Pinpoint the cell where the given text exists, returning its [X, Y] midpoint coordinate. 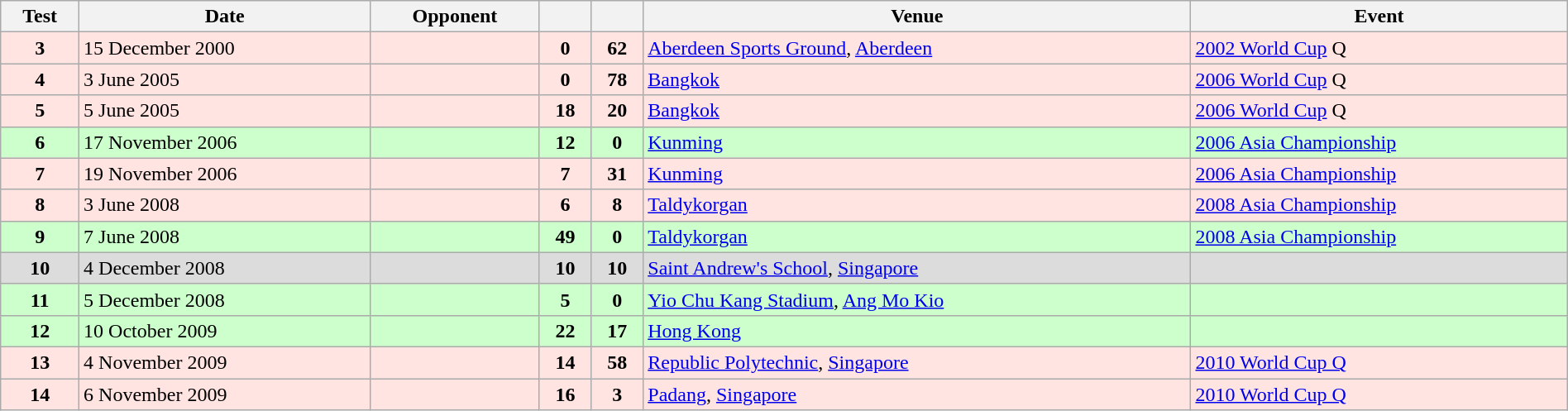
Test [40, 17]
Padang, Singapore [917, 394]
4 December 2008 [225, 268]
31 [617, 174]
Venue [917, 17]
2002 World Cup Q [1379, 48]
7 June 2008 [225, 237]
3 June 2008 [225, 205]
Hong Kong [917, 331]
17 November 2006 [225, 142]
19 November 2006 [225, 174]
10 October 2009 [225, 331]
22 [566, 331]
16 [566, 394]
Republic Polytechnic, Singapore [917, 362]
5 December 2008 [225, 299]
17 [617, 331]
9 [40, 237]
Yio Chu Kang Stadium, Ang Mo Kio [917, 299]
4 [40, 79]
Event [1379, 17]
4 November 2009 [225, 362]
Saint Andrew's School, Singapore [917, 268]
15 December 2000 [225, 48]
18 [566, 111]
5 June 2005 [225, 111]
6 November 2009 [225, 394]
3 June 2005 [225, 79]
13 [40, 362]
Date [225, 17]
Opponent [455, 17]
58 [617, 362]
11 [40, 299]
49 [566, 237]
20 [617, 111]
62 [617, 48]
Aberdeen Sports Ground, Aberdeen [917, 48]
78 [617, 79]
